Capture the cell that displays the provided text and extract its [x, y] central coordinate. 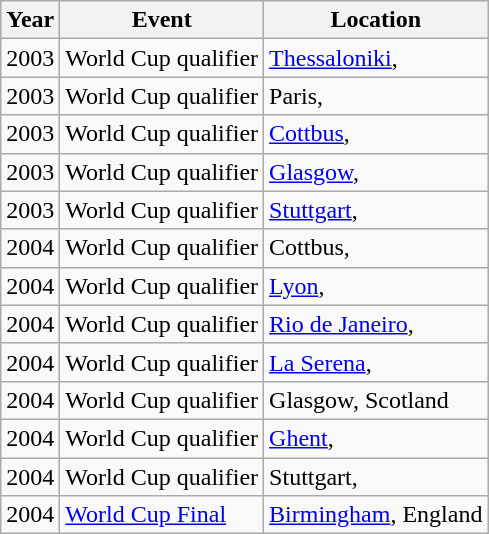
Rio de Janeiro, [376, 324]
Paris, [376, 96]
Event [162, 20]
Glasgow, Scotland [376, 400]
Thessaloniki, [376, 58]
La Serena, [376, 362]
Location [376, 20]
Birmingham, England [376, 515]
Lyon, [376, 286]
Year [30, 20]
Ghent, [376, 438]
World Cup Final [162, 515]
Glasgow, [376, 172]
